Search for the cell housing the specified text and yield its (X, Y) center coordinate. 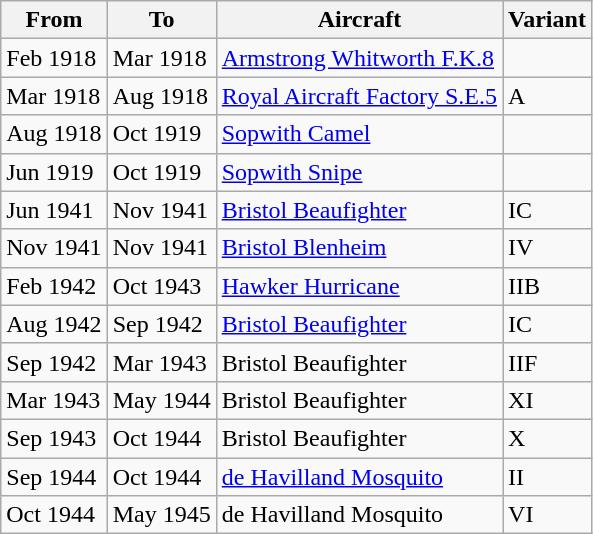
XI (548, 400)
Aug 1942 (54, 324)
From (54, 20)
Sep 1944 (54, 477)
IV (548, 248)
II (548, 477)
VI (548, 515)
Jun 1941 (54, 210)
Sopwith Camel (359, 134)
Variant (548, 20)
May 1944 (162, 400)
Sopwith Snipe (359, 172)
Feb 1918 (54, 58)
May 1945 (162, 515)
IIF (548, 362)
Hawker Hurricane (359, 286)
A (548, 96)
Aircraft (359, 20)
IIB (548, 286)
X (548, 438)
Feb 1942 (54, 286)
Royal Aircraft Factory S.E.5 (359, 96)
Oct 1943 (162, 286)
Armstrong Whitworth F.K.8 (359, 58)
Jun 1919 (54, 172)
Bristol Blenheim (359, 248)
To (162, 20)
Sep 1943 (54, 438)
